Return the (X, Y) coordinate for the center point of the cell that contains the specified text.  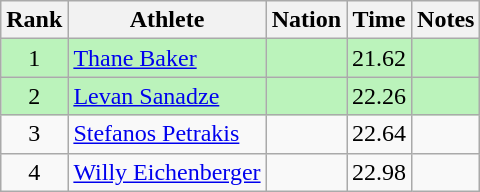
Notes (446, 20)
22.98 (380, 172)
22.64 (380, 134)
Levan Sanadze (167, 96)
Nation (306, 20)
22.26 (380, 96)
1 (34, 58)
Willy Eichenberger (167, 172)
21.62 (380, 58)
Thane Baker (167, 58)
Stefanos Petrakis (167, 134)
Time (380, 20)
3 (34, 134)
4 (34, 172)
Athlete (167, 20)
2 (34, 96)
Rank (34, 20)
